Capture the cell that displays the provided text and extract its [X, Y] central coordinate. 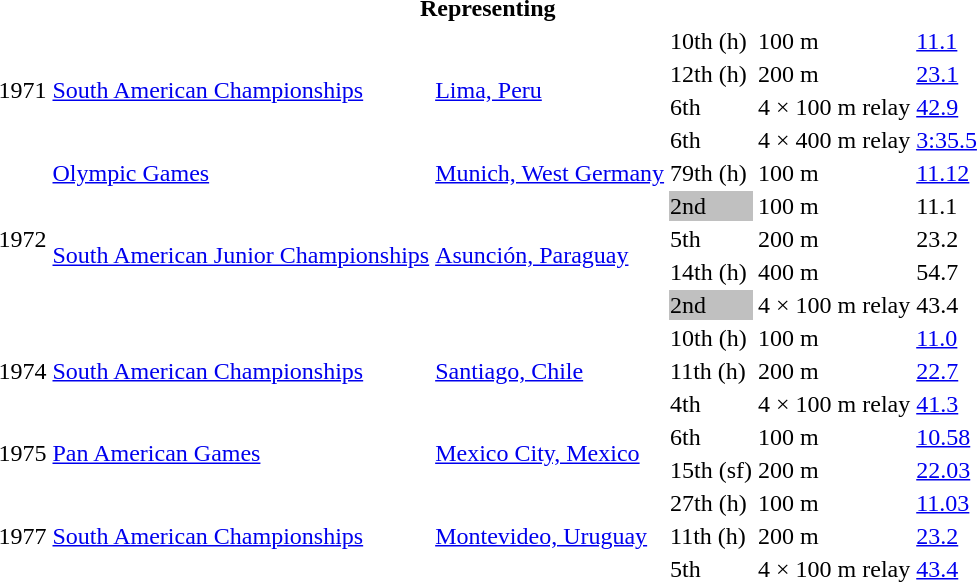
Asunción, Paraguay [550, 256]
79th (h) [712, 173]
Lima, Peru [550, 90]
400 m [834, 272]
Mexico City, Mexico [550, 454]
Munich, West Germany [550, 173]
Olympic Games [241, 173]
12th (h) [712, 74]
Pan American Games [241, 454]
Santiago, Chile [550, 371]
5th [712, 239]
14th (h) [712, 272]
27th (h) [712, 503]
South American Junior Championships [241, 256]
15th (sf) [712, 470]
4th [712, 404]
4 × 400 m relay [834, 140]
